Extract the (X, Y) coordinate from the center of the cell holding the provided text.  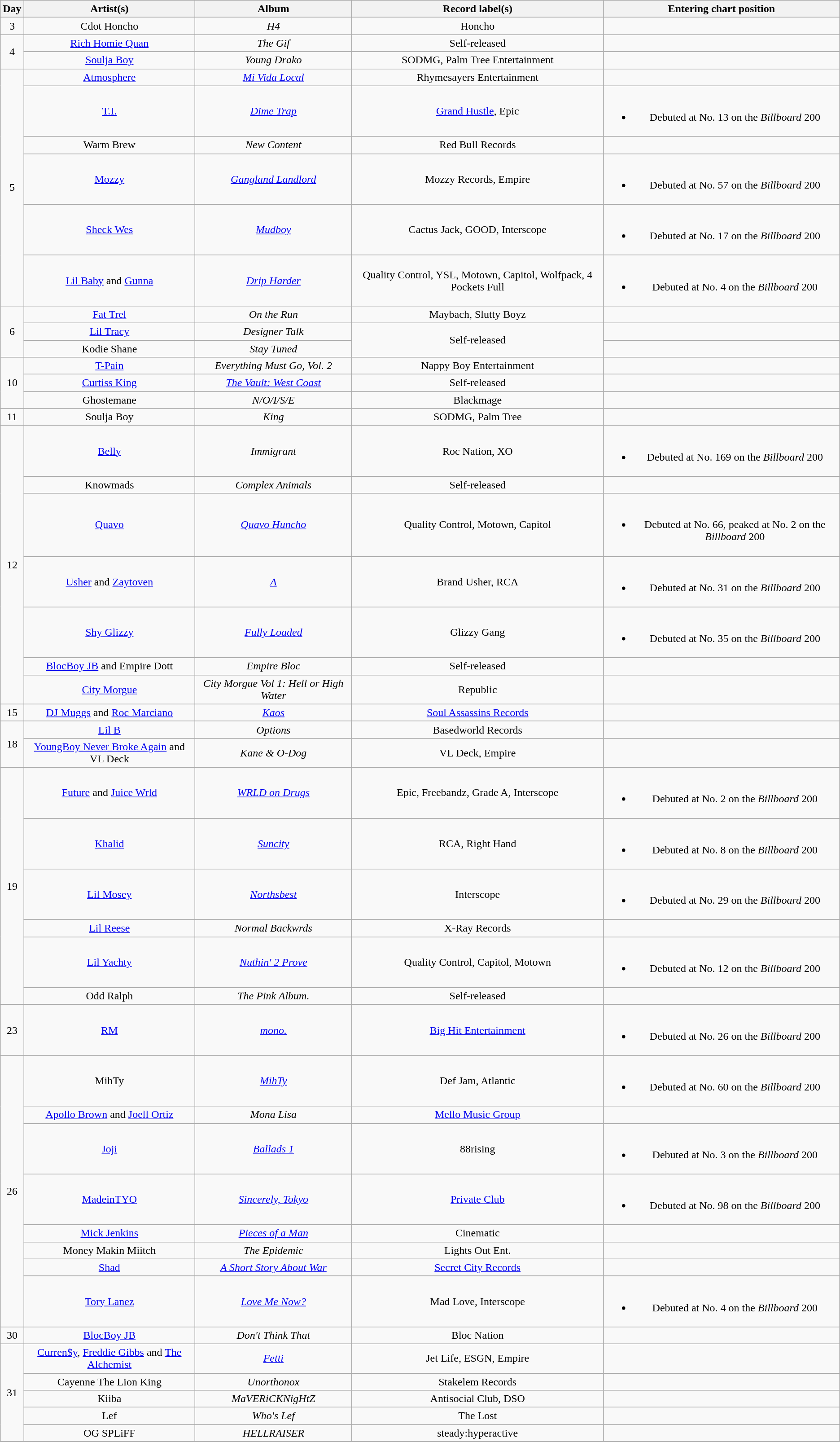
Khalid (109, 843)
Lil Tracy (109, 331)
Quality Control, YSL, Motown, Capitol, Wolfpack, 4 Pockets Full (477, 280)
6 (12, 331)
Bloc Nation (477, 1335)
Options (274, 730)
New Content (274, 145)
Curren$y, Freddie Gibbs and The Alchemist (109, 1358)
Mello Music Group (477, 1115)
Rhymesayers Entertainment (477, 77)
Cinematic (477, 1233)
Cayenne The Lion King (109, 1381)
15 (12, 712)
3 (12, 26)
Debuted at No. 3 on the Billboard 200 (722, 1148)
Blackmage (477, 400)
Quavo Huncho (274, 525)
5 (12, 187)
Cdot Honcho (109, 26)
mono. (274, 1030)
Lights Out Ent. (477, 1250)
City Morgue Vol 1: Hell or High Water (274, 690)
T-Pain (109, 366)
HELLRAISER (274, 1433)
Knowmads (109, 485)
Basedworld Records (477, 730)
Usher and Zaytoven (109, 582)
Debuted at No. 169 on the Billboard 200 (722, 451)
Fat Trel (109, 314)
Nappy Boy Entertainment (477, 366)
Honcho (477, 26)
Tory Lanez (109, 1301)
King (274, 417)
26 (12, 1191)
The Vault: West Coast (274, 383)
Mi Vida Local (274, 77)
19 (12, 886)
Mozzy Records, Empire (477, 179)
Debuted at No. 8 on the Billboard 200 (722, 843)
Complex Animals (274, 485)
Suncity (274, 843)
Debuted at No. 60 on the Billboard 200 (722, 1081)
Dime Trap (274, 111)
Day (12, 9)
Stakelem Records (477, 1381)
Everything Must Go, Vol. 2 (274, 366)
11 (12, 417)
Northsbest (274, 894)
Debuted at No. 31 on the Billboard 200 (722, 582)
MaVERiCKNigHtZ (274, 1399)
Debuted at No. 2 on the Billboard 200 (722, 793)
Interscope (477, 894)
Love Me Now? (274, 1301)
Maybach, Slutty Boyz (477, 314)
T.I. (109, 111)
Debuted at No. 29 on the Billboard 200 (722, 894)
Quavo (109, 525)
Fully Loaded (274, 632)
Debuted at No. 13 on the Billboard 200 (722, 111)
Sheck Wes (109, 230)
Debuted at No. 26 on the Billboard 200 (722, 1030)
Lil Mosey (109, 894)
The Epidemic (274, 1250)
Grand Hustle, Epic (477, 111)
YoungBoy Never Broke Again and VL Deck (109, 752)
SODMG, Palm Tree Entertainment (477, 60)
Young Drako (274, 60)
A Short Story About War (274, 1267)
Red Bull Records (477, 145)
Sincerely, Tokyo (274, 1200)
Quality Control, Motown, Capitol (477, 525)
Kane & O-Dog (274, 752)
Stay Tuned (274, 349)
Unorthonox (274, 1381)
Mad Love, Interscope (477, 1301)
Mick Jenkins (109, 1233)
Roc Nation, XO (477, 451)
Debuted at No. 57 on the Billboard 200 (722, 179)
Debuted at No. 17 on the Billboard 200 (722, 230)
RCA, Right Hand (477, 843)
88rising (477, 1148)
Odd Ralph (109, 996)
30 (12, 1335)
Warm Brew (109, 145)
A (274, 582)
Joji (109, 1148)
Lef (109, 1416)
MadeinTYO (109, 1200)
Antisocial Club, DSO (477, 1399)
OG SPLiFF (109, 1433)
Drip Harder (274, 280)
Who's Lef (274, 1416)
12 (12, 565)
Shad (109, 1267)
Don't Think That (274, 1335)
Mudboy (274, 230)
RM (109, 1030)
Debuted at No. 66, peaked at No. 2 on the Billboard 200 (722, 525)
Lil Baby and Gunna (109, 280)
Debuted at No. 35 on the Billboard 200 (722, 632)
City Morgue (109, 690)
Epic, Freebandz, Grade A, Interscope (477, 793)
Empire Bloc (274, 666)
Belly (109, 451)
Kodie Shane (109, 349)
Big Hit Entertainment (477, 1030)
Shy Glizzy (109, 632)
Fetti (274, 1358)
Record label(s) (477, 9)
Private Club (477, 1200)
Artist(s) (109, 9)
Ballads 1 (274, 1148)
Mozzy (109, 179)
Secret City Records (477, 1267)
Normal Backwrds (274, 928)
Designer Talk (274, 331)
The Pink Album. (274, 996)
Lil B (109, 730)
Rich Homie Quan (109, 43)
Glizzy Gang (477, 632)
Nuthin' 2 Prove (274, 963)
Gangland Landlord (274, 179)
4 (12, 52)
Brand Usher, RCA (477, 582)
WRLD on Drugs (274, 793)
Kiiba (109, 1399)
BlocBoy JB and Empire Dott (109, 666)
Ghostemane (109, 400)
10 (12, 383)
N/O/I/S/E (274, 400)
Curtiss King (109, 383)
The Lost (477, 1416)
18 (12, 744)
Atmosphere (109, 77)
Entering chart position (722, 9)
23 (12, 1030)
BlocBoy JB (109, 1335)
Apollo Brown and Joell Ortiz (109, 1115)
31 (12, 1393)
Debuted at No. 12 on the Billboard 200 (722, 963)
Album (274, 9)
Mona Lisa (274, 1115)
Immigrant (274, 451)
Quality Control, Capitol, Motown (477, 963)
The Gif (274, 43)
On the Run (274, 314)
Jet Life, ESGN, Empire (477, 1358)
Debuted at No. 98 on the Billboard 200 (722, 1200)
steady:hyperactive (477, 1433)
Future and Juice Wrld (109, 793)
DJ Muggs and Roc Marciano (109, 712)
Money Makin Miitch (109, 1250)
Pieces of a Man (274, 1233)
Soul Assassins Records (477, 712)
Lil Reese (109, 928)
Lil Yachty (109, 963)
Cactus Jack, GOOD, Interscope (477, 230)
SODMG, Palm Tree (477, 417)
Def Jam, Atlantic (477, 1081)
VL Deck, Empire (477, 752)
Kaos (274, 712)
X-Ray Records (477, 928)
H4 (274, 26)
Republic (477, 690)
